Return the (x, y) coordinate for the center point of the cell that contains the specified text.  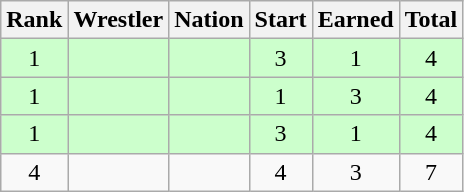
Wrestler (118, 20)
Rank (34, 20)
Earned (356, 20)
Start (280, 20)
Nation (209, 20)
Total (431, 20)
7 (431, 172)
